Locate the cell with the specified text and output its [X, Y] center coordinate. 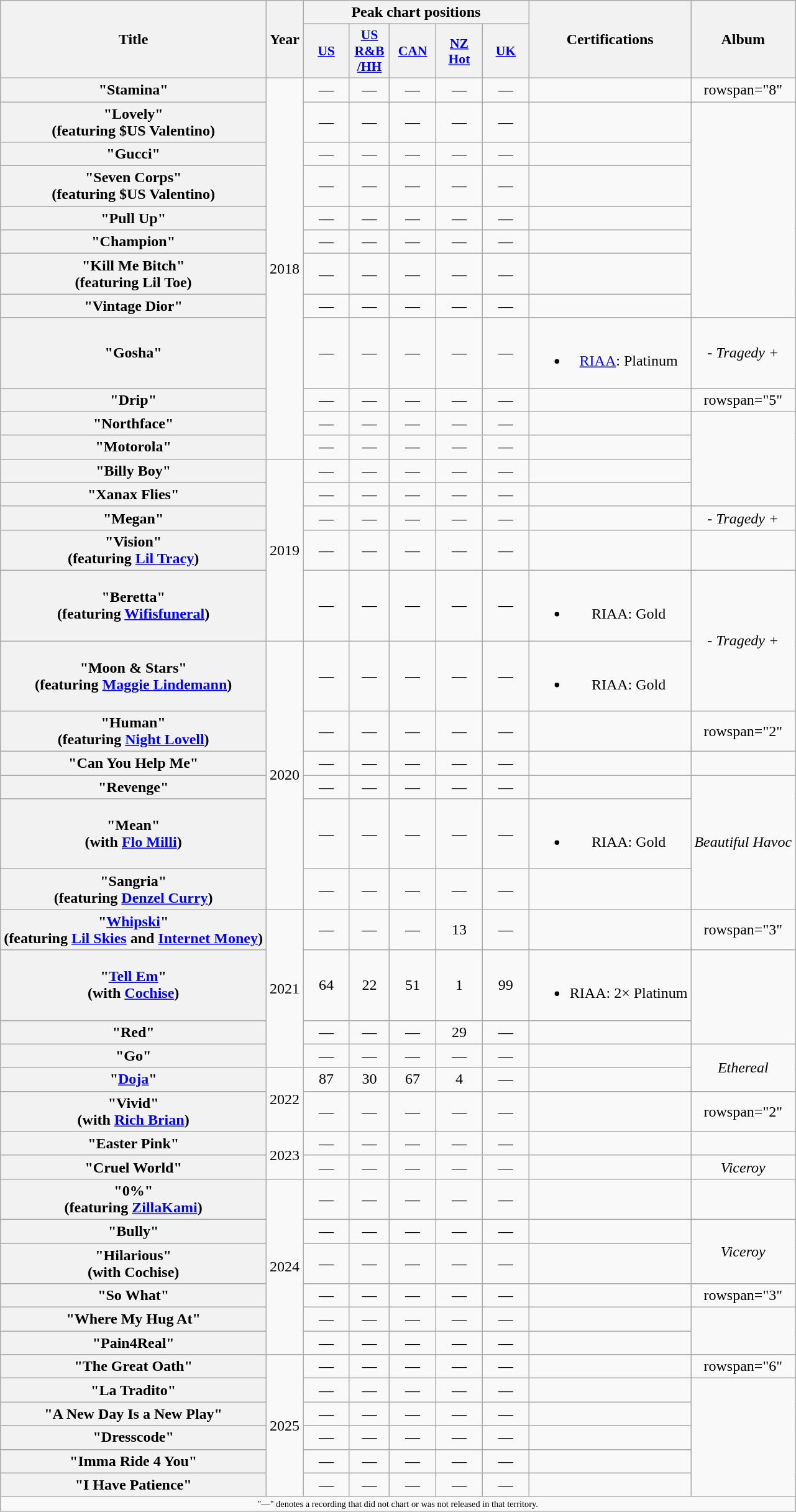
2023 [285, 1155]
"Can You Help Me" [134, 763]
Year [285, 40]
"Tell Em" (with Cochise) [134, 985]
"Pull Up" [134, 218]
"Easter Pink" [134, 1143]
"Cruel World" [134, 1167]
30 [369, 1079]
"Whipski"(featuring Lil Skies and Internet Money) [134, 930]
"Billy Boy" [134, 471]
"—" denotes a recording that did not chart or was not released in that territory. [398, 1504]
"Northface" [134, 423]
"Doja" [134, 1079]
rowspan="5" [743, 400]
"Drip" [134, 400]
"Motorola" [134, 447]
"Vintage Dior" [134, 306]
"Revenge" [134, 787]
87 [327, 1079]
"Hilarious"(with Cochise) [134, 1263]
Album [743, 40]
2019 [285, 550]
"Sangria"(featuring Denzel Curry) [134, 889]
51 [413, 985]
"Gucci" [134, 154]
4 [460, 1079]
"Beretta"(featuring Wifisfuneral) [134, 606]
"Megan" [134, 518]
Title [134, 40]
"Bully" [134, 1231]
"Vivid"(with Rich Brian) [134, 1112]
"Champion" [134, 242]
Peak chart positions [416, 12]
rowspan="8" [743, 90]
"Xanax Flies" [134, 494]
NZHot [460, 51]
RIAA: 2× Platinum [610, 985]
"Pain4Real" [134, 1343]
67 [413, 1079]
"Kill Me Bitch"(featuring Lil Toe) [134, 274]
"Lovely"(featuring $US Valentino) [134, 122]
22 [369, 985]
"Go" [134, 1056]
"Human"(featuring Night Lovell) [134, 731]
99 [506, 985]
"I Have Patience" [134, 1485]
2024 [285, 1266]
"Gosha" [134, 353]
"Mean"(with Flo Milli) [134, 834]
2022 [285, 1099]
1 [460, 985]
Ethereal [743, 1067]
"Vision"(featuring Lil Tracy) [134, 550]
"La Tradito" [134, 1390]
USR&B/HH [369, 51]
US [327, 51]
"Red" [134, 1032]
"Moon & Stars"(featuring Maggie Lindemann) [134, 675]
"Seven Corps"(featuring $US Valentino) [134, 187]
"0%"(featuring ZillaKami) [134, 1199]
"A New Day Is a New Play" [134, 1414]
"Where My Hug At" [134, 1319]
"So What" [134, 1296]
RIAA: Platinum [610, 353]
"Dresscode" [134, 1437]
2021 [285, 989]
29 [460, 1032]
rowspan="6" [743, 1367]
"Stamina" [134, 90]
2018 [285, 269]
2025 [285, 1426]
"The Great Oath" [134, 1367]
64 [327, 985]
"Imma Ride 4 You" [134, 1461]
Certifications [610, 40]
UK [506, 51]
13 [460, 930]
CAN [413, 51]
Beautiful Havoc [743, 842]
2020 [285, 775]
